Determine the (x, y) coordinate at the center of the cell enclosing the given text.  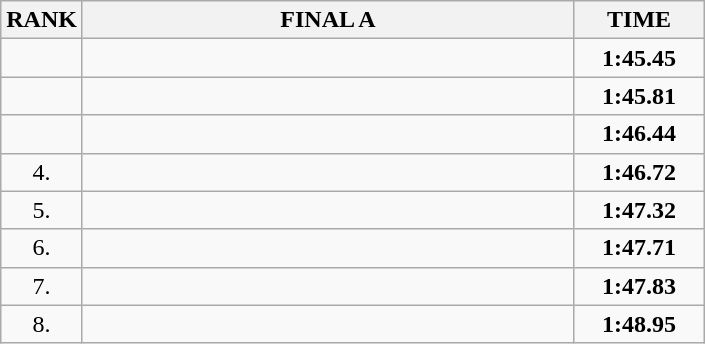
8. (42, 324)
1:46.44 (640, 134)
1:47.71 (640, 248)
1:48.95 (640, 324)
TIME (640, 20)
1:45.81 (640, 96)
1:45.45 (640, 58)
FINAL A (328, 20)
4. (42, 172)
7. (42, 286)
1:46.72 (640, 172)
5. (42, 210)
RANK (42, 20)
6. (42, 248)
1:47.83 (640, 286)
1:47.32 (640, 210)
